Detect which cell encompasses the target text, then output its [x, y] center coordinate. 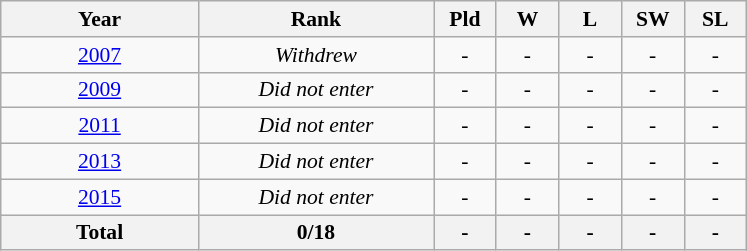
2011 [100, 126]
Withdrew [316, 55]
L [590, 19]
2007 [100, 55]
2009 [100, 90]
Pld [466, 19]
SW [652, 19]
Rank [316, 19]
SL [716, 19]
Year [100, 19]
Total [100, 233]
2015 [100, 197]
W [528, 19]
0/18 [316, 233]
2013 [100, 162]
